Provide the [X, Y] coordinate of the cell's center where the given text is located.  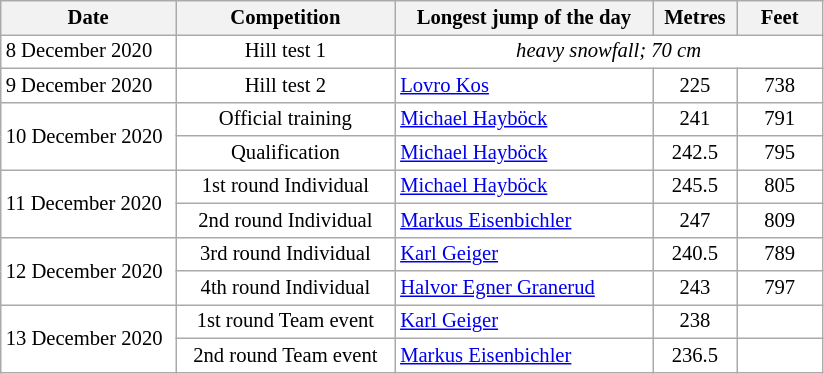
Feet [780, 17]
8 December 2020 [88, 51]
Longest jump of the day [524, 17]
791 [780, 119]
789 [780, 254]
heavy snowfall; 70 cm [608, 51]
12 December 2020 [88, 271]
1st round Individual [286, 186]
242.5 [694, 153]
Lovro Kos [524, 85]
236.5 [694, 355]
9 December 2020 [88, 85]
240.5 [694, 254]
13 December 2020 [88, 338]
Hill test 2 [286, 85]
Hill test 1 [286, 51]
797 [780, 287]
2nd round Individual [286, 220]
Qualification [286, 153]
4th round Individual [286, 287]
238 [694, 321]
Competition [286, 17]
795 [780, 153]
241 [694, 119]
3rd round Individual [286, 254]
2nd round Team event [286, 355]
1st round Team event [286, 321]
247 [694, 220]
809 [780, 220]
225 [694, 85]
245.5 [694, 186]
243 [694, 287]
11 December 2020 [88, 203]
805 [780, 186]
10 December 2020 [88, 136]
738 [780, 85]
Official training [286, 119]
Date [88, 17]
Metres [694, 17]
Halvor Egner Granerud [524, 287]
